Provide the [x, y] coordinate of the cell's center where the given text is located.  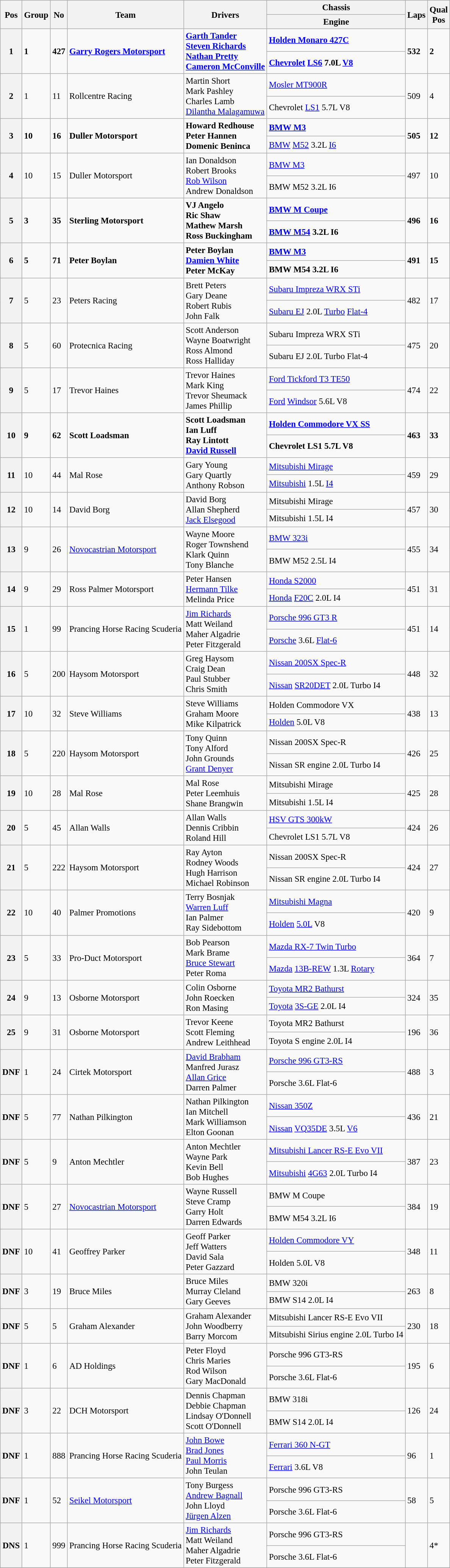
Ferrari 3.6L V8 [336, 1467]
436 [417, 1117]
Group [36, 14]
Peter Floyd Chris Maries Rod Wilson Gary MacDonald [225, 1366]
Mazda 13B-REW 1.3L Rotary [336, 969]
Ross Palmer Motorsport [126, 589]
Garry Rogers Motorsport [126, 52]
Engine [336, 22]
Wayne Russell Steve Cramp Garry Holt Darren Edwards [225, 1207]
41 [59, 1251]
455 [417, 549]
Honda S2000 [336, 581]
Drivers [225, 14]
John Bowe Brad Jones Paul Morris John Teulan [225, 1456]
Cirtek Motorsport [126, 1072]
Brett Peters Gary Deane Robert Rubis John Falk [225, 301]
Team [126, 14]
222 [59, 868]
Trevor Haines Mark King Trevor Sheumack James Phillip [225, 390]
Holden Commodore VX [336, 705]
364 [417, 957]
126 [417, 1411]
509 [417, 96]
Nissan 350Z [336, 1106]
Toyota S engine 2.0L I4 [336, 1041]
384 [417, 1207]
44 [59, 475]
Greg Haysom Craig Dean Paul Stubber Chris Smith [225, 674]
Mazda RX-7 Twin Turbo [336, 946]
496 [417, 221]
David Borg [126, 510]
505 [417, 136]
Dennis Chapman Debbie Chapman Lindsay O'Donnell Scott O'Donnell [225, 1411]
438 [417, 714]
Allan Walls [126, 828]
459 [417, 475]
474 [417, 390]
Colin Osborne John Roecken Ron Masing [225, 998]
DCH Motorsport [126, 1411]
Sterling Motorsport [126, 221]
Chevrolet LS6 7.0L V8 [336, 62]
324 [417, 998]
77 [59, 1117]
BMW M52 2.5L I4 [336, 561]
Anton Mechtler [126, 1162]
Tony Quinn Tony Alford John Grounds Grant Denyer [225, 754]
Ian Donaldson Robert Brooks Rob Wilson Andrew Donaldson [225, 176]
Protecnica Racing [126, 345]
497 [417, 176]
45 [59, 828]
Holden Commodore VY [336, 1240]
52 [59, 1501]
491 [417, 261]
Trevor Haines [126, 390]
Geoff Parker Jeff Watters David Sala Peter Gazzard [225, 1251]
96 [417, 1456]
Mal Rose Peter Leemhuis Shane Brangwin [225, 793]
Nathan Pilkington [126, 1117]
Seikel Motorsport [126, 1501]
Rollcentre Racing [126, 96]
No [59, 14]
BMW 318i [336, 1400]
99 [59, 629]
200 [59, 674]
Scott Anderson Wayne Boatwright Ross Almond Ross Halliday [225, 345]
Ferrari 360 N-GT [336, 1445]
34 [439, 549]
VJ Angelo Ric Shaw Mathew Marsh Ross Buckingham [225, 221]
71 [59, 261]
60 [59, 345]
David Brabham Manfred Jurasz Allan Grice Darren Palmer [225, 1072]
Geoffrey Parker [126, 1251]
Wayne Moore Roger Townshend Klark Quinn Tony Blanche [225, 549]
Graham Alexander [126, 1326]
Peter Hansen Hermann Tilke Melinda Price [225, 589]
Allan Walls Dennis Cribbin Roland Hill [225, 828]
Pro-Duct Motorsport [126, 957]
196 [417, 1032]
Pos [11, 14]
420 [417, 913]
448 [417, 674]
387 [417, 1162]
Anton Mechtler Wayne Park Kevin Bell Bob Hughes [225, 1162]
488 [417, 1072]
Garth Tander Steven Richards Nathan Pretty Cameron McConville [225, 52]
463 [417, 435]
427 [59, 52]
AD Holdings [126, 1366]
195 [417, 1366]
220 [59, 754]
Peter Boylan [126, 261]
Tony Burgess Andrew Bagnall John Lloyd Jürgen Alzen [225, 1501]
Mosler MT900R [336, 85]
Porsche 996 GT3 R [336, 617]
Ford Windsor 5.6L V8 [336, 401]
Honda F20C 2.0L I4 [336, 598]
62 [59, 435]
Jim Richards Matt Weiland Maher Algadrie Peter Fitzgerald [225, 629]
BMW 323i [336, 538]
Martin Short Mark Pashley Charles Lamb Dilantha Malagamuwa [225, 96]
QualPos [439, 14]
40 [59, 913]
Nathan Pilkington Ian Mitchell Mark Williamson Elton Goonan [225, 1117]
Peter Boylan Damien White Peter McKay [225, 261]
Ford Tickford T3 TE50 [336, 379]
348 [417, 1251]
425 [417, 793]
Mitsubishi Sirius engine 2.0L Turbo I4 [336, 1335]
BMW 320i [336, 1283]
230 [417, 1326]
Bruce Miles Murray Cleland Gary Geeves [225, 1292]
Ray Ayton Rodney Woods Hugh Harrison Michael Robinson [225, 868]
Palmer Promotions [126, 913]
36 [439, 1032]
482 [417, 301]
457 [417, 510]
30 [439, 510]
58 [417, 1501]
263 [417, 1292]
Chassis [336, 8]
Graham Alexander John Woodberry Barry Morcom [225, 1326]
475 [417, 345]
426 [417, 754]
Bruce Miles [126, 1292]
Holden Commodore VX SS [336, 423]
David Borg Allan Shepherd Jack Elsegood [225, 510]
Steve Williams Graham Moore Mike Kilpatrick [225, 714]
Peters Racing [126, 301]
Holden Monaro 427C [336, 40]
Scott Loadsman Ian Luff Ray Lintott David Russell [225, 435]
532 [417, 52]
Nissan VQ35DE 3.5L V6 [336, 1128]
Bob Pearson Mark Brame Bruce Stewart Peter Roma [225, 957]
Scott Loadsman [126, 435]
Terry Bosnjak Warren Luff Ian Palmer Ray Sidebottom [225, 913]
Mitsubishi Magna [336, 901]
Gary Young Gary Quartly Anthony Robson [225, 475]
Howard Redhouse Peter Hannen Domenic Beninca [225, 136]
Mitsubishi 4G63 2.0L Turbo I4 [336, 1173]
Toyota 3S-GE 2.0L I4 [336, 1006]
888 [59, 1456]
Laps [417, 14]
Nissan SR20DET 2.0L Turbo I4 [336, 685]
Trevor Keene Scott Fleming Andrew Leithhead [225, 1032]
HSV GTS 300kW [336, 819]
Steve Williams [126, 714]
